Capture the cell that displays the provided text and extract its (X, Y) central coordinate. 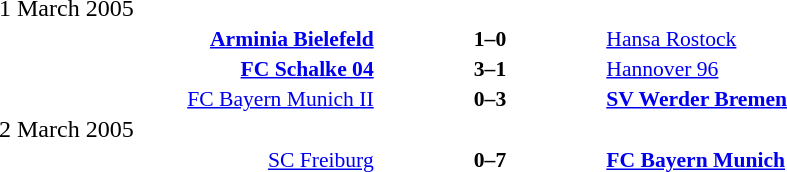
1–0 (490, 38)
3–1 (490, 68)
0–3 (490, 98)
